Search for the cell housing the specified text and yield its (x, y) center coordinate. 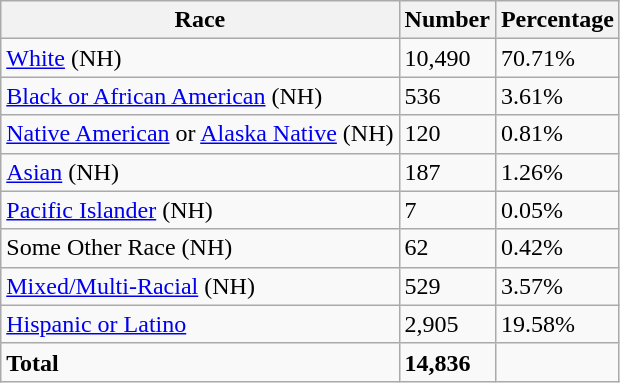
Number (447, 20)
Some Other Race (NH) (200, 248)
2,905 (447, 324)
Hispanic or Latino (200, 324)
70.71% (557, 58)
3.57% (557, 286)
Native American or Alaska Native (NH) (200, 134)
10,490 (447, 58)
0.42% (557, 248)
0.05% (557, 210)
Race (200, 20)
Mixed/Multi-Racial (NH) (200, 286)
0.81% (557, 134)
1.26% (557, 172)
Total (200, 362)
Percentage (557, 20)
120 (447, 134)
536 (447, 96)
3.61% (557, 96)
White (NH) (200, 58)
7 (447, 210)
187 (447, 172)
62 (447, 248)
Asian (NH) (200, 172)
Pacific Islander (NH) (200, 210)
14,836 (447, 362)
19.58% (557, 324)
Black or African American (NH) (200, 96)
529 (447, 286)
